Identify which cell holds the provided text, then report its (X, Y) central coordinate. 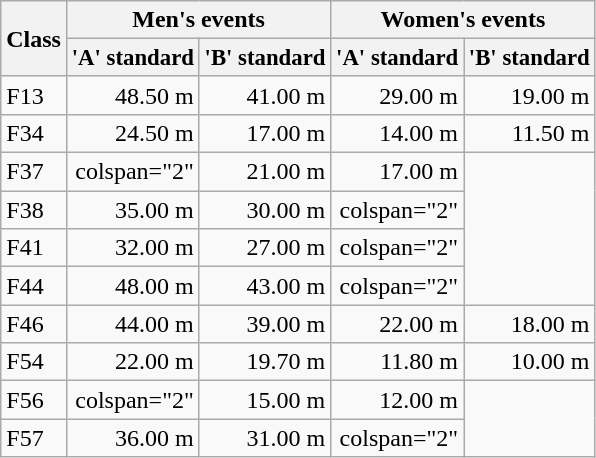
36.00 m (132, 438)
F38 (34, 210)
18.00 m (530, 324)
27.00 m (265, 248)
F34 (34, 133)
F54 (34, 362)
48.00 m (132, 286)
F13 (34, 95)
39.00 m (265, 324)
35.00 m (132, 210)
41.00 m (265, 95)
15.00 m (265, 400)
Women's events (463, 20)
F57 (34, 438)
43.00 m (265, 286)
Class (34, 39)
Men's events (198, 20)
14.00 m (398, 133)
48.50 m (132, 95)
12.00 m (398, 400)
24.50 m (132, 133)
19.00 m (530, 95)
32.00 m (132, 248)
F56 (34, 400)
F46 (34, 324)
44.00 m (132, 324)
30.00 m (265, 210)
21.00 m (265, 172)
F37 (34, 172)
29.00 m (398, 95)
10.00 m (530, 362)
F44 (34, 286)
19.70 m (265, 362)
31.00 m (265, 438)
11.50 m (530, 133)
11.80 m (398, 362)
F41 (34, 248)
